Return (X, Y) of the center of cell containing provided text 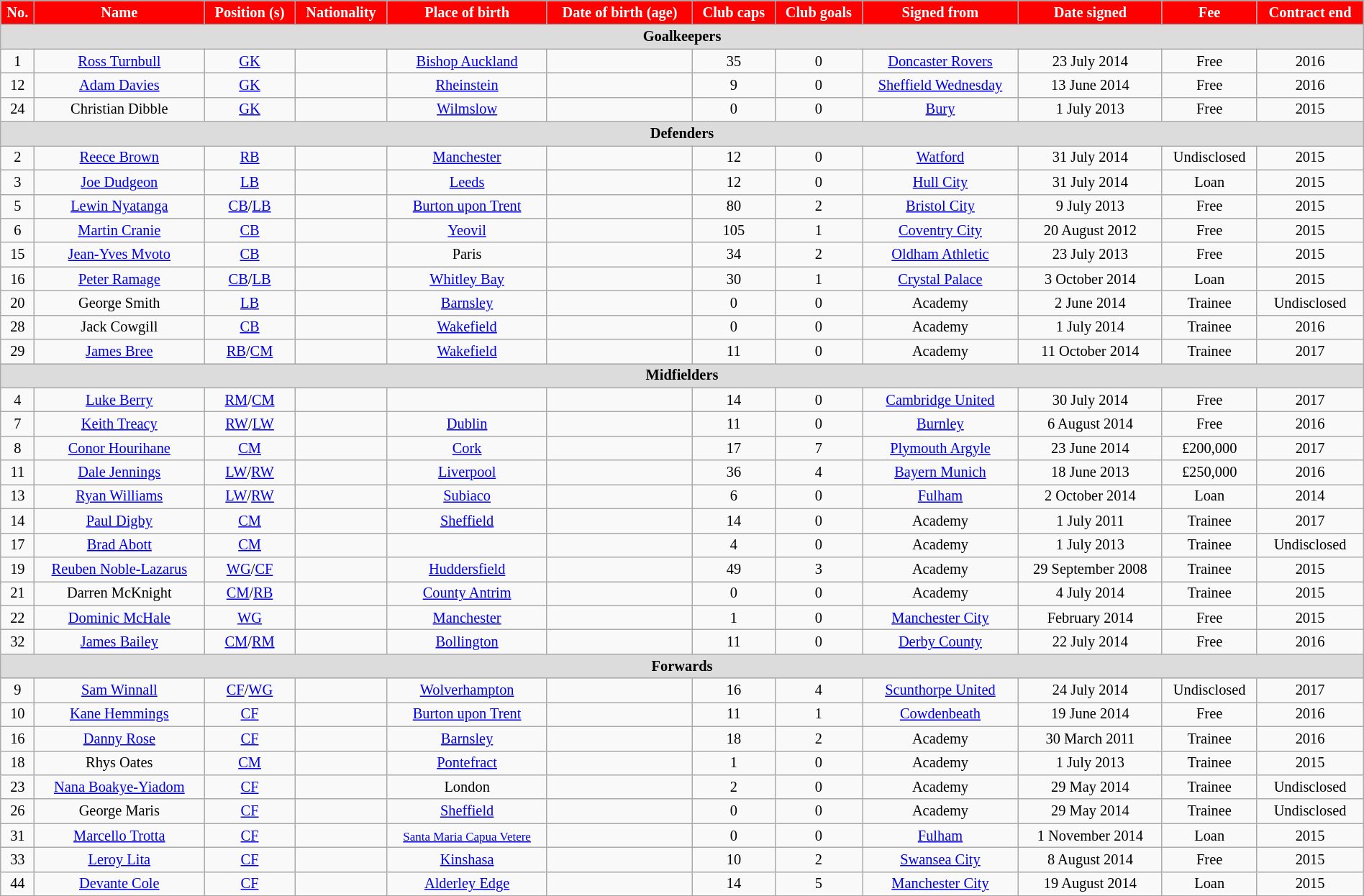
Kinshasa (468, 859)
26 (17, 811)
Luke Berry (119, 400)
Goalkeepers (682, 37)
George Maris (119, 811)
Wolverhampton (468, 690)
CM/RB (250, 593)
49 (734, 569)
21 (17, 593)
WG/CF (250, 569)
28 (17, 327)
Derby County (941, 641)
Dale Jennings (119, 472)
Cowdenbeath (941, 714)
Position (s) (250, 12)
Jean-Yves Mvoto (119, 255)
32 (17, 641)
1 July 2014 (1090, 327)
Rheinstein (468, 85)
Keith Treacy (119, 424)
Doncaster Rovers (941, 61)
2014 (1310, 496)
6 August 2014 (1090, 424)
Bristol City (941, 206)
23 July 2013 (1090, 255)
Sheffield Wednesday (941, 85)
WG (250, 618)
Bishop Auckland (468, 61)
19 (17, 569)
13 June 2014 (1090, 85)
Wilmslow (468, 109)
105 (734, 230)
Subiaco (468, 496)
Club caps (734, 12)
Adam Davies (119, 85)
Cambridge United (941, 400)
Reece Brown (119, 157)
County Antrim (468, 593)
24 July 2014 (1090, 690)
Contract end (1310, 12)
Plymouth Argyle (941, 448)
RB (250, 157)
2 October 2014 (1090, 496)
23 (17, 787)
Rhys Oates (119, 763)
Date of birth (age) (619, 12)
Peter Ramage (119, 279)
35 (734, 61)
Crystal Palace (941, 279)
19 August 2014 (1090, 884)
33 (17, 859)
23 July 2014 (1090, 61)
Sam Winnall (119, 690)
Liverpool (468, 472)
19 June 2014 (1090, 714)
8 (17, 448)
20 (17, 303)
RM/CM (250, 400)
30 July 2014 (1090, 400)
Burnley (941, 424)
30 (734, 279)
22 July 2014 (1090, 641)
Ryan Williams (119, 496)
Christian Dibble (119, 109)
3 October 2014 (1090, 279)
Watford (941, 157)
18 June 2013 (1090, 472)
Paris (468, 255)
RW/LW (250, 424)
4 July 2014 (1090, 593)
RB/CM (250, 352)
Club goals (819, 12)
29 September 2008 (1090, 569)
Darren McKnight (119, 593)
Paul Digby (119, 521)
15 (17, 255)
Kane Hemmings (119, 714)
11 October 2014 (1090, 352)
Swansea City (941, 859)
22 (17, 618)
Midfielders (682, 375)
Nana Boakye-Yiadom (119, 787)
Bury (941, 109)
Bollington (468, 641)
Date signed (1090, 12)
30 March 2011 (1090, 739)
February 2014 (1090, 618)
Place of birth (468, 12)
9 July 2013 (1090, 206)
Leeds (468, 182)
Dominic McHale (119, 618)
Pontefract (468, 763)
£250,000 (1209, 472)
Ross Turnbull (119, 61)
36 (734, 472)
Marcello Trotta (119, 836)
Brad Abott (119, 545)
CF/WG (250, 690)
23 June 2014 (1090, 448)
29 (17, 352)
Coventry City (941, 230)
Leroy Lita (119, 859)
31 (17, 836)
Yeovil (468, 230)
Jack Cowgill (119, 327)
Scunthorpe United (941, 690)
1 July 2011 (1090, 521)
Huddersfield (468, 569)
Devante Cole (119, 884)
Oldham Athletic (941, 255)
Signed from (941, 12)
24 (17, 109)
Conor Hourihane (119, 448)
44 (17, 884)
Martin Cranie (119, 230)
20 August 2012 (1090, 230)
8 August 2014 (1090, 859)
London (468, 787)
James Bree (119, 352)
2 June 2014 (1090, 303)
Danny Rose (119, 739)
Nationality (341, 12)
1 November 2014 (1090, 836)
George Smith (119, 303)
Bayern Munich (941, 472)
James Bailey (119, 641)
No. (17, 12)
34 (734, 255)
CM/RM (250, 641)
Santa Maria Capua Vetere (468, 836)
Dublin (468, 424)
Joe Dudgeon (119, 182)
Forwards (682, 666)
80 (734, 206)
13 (17, 496)
Name (119, 12)
Alderley Edge (468, 884)
Defenders (682, 134)
Whitley Bay (468, 279)
Cork (468, 448)
Hull City (941, 182)
Reuben Noble-Lazarus (119, 569)
Lewin Nyatanga (119, 206)
Fee (1209, 12)
£200,000 (1209, 448)
